Identify which cell holds the provided text, then report its [x, y] central coordinate. 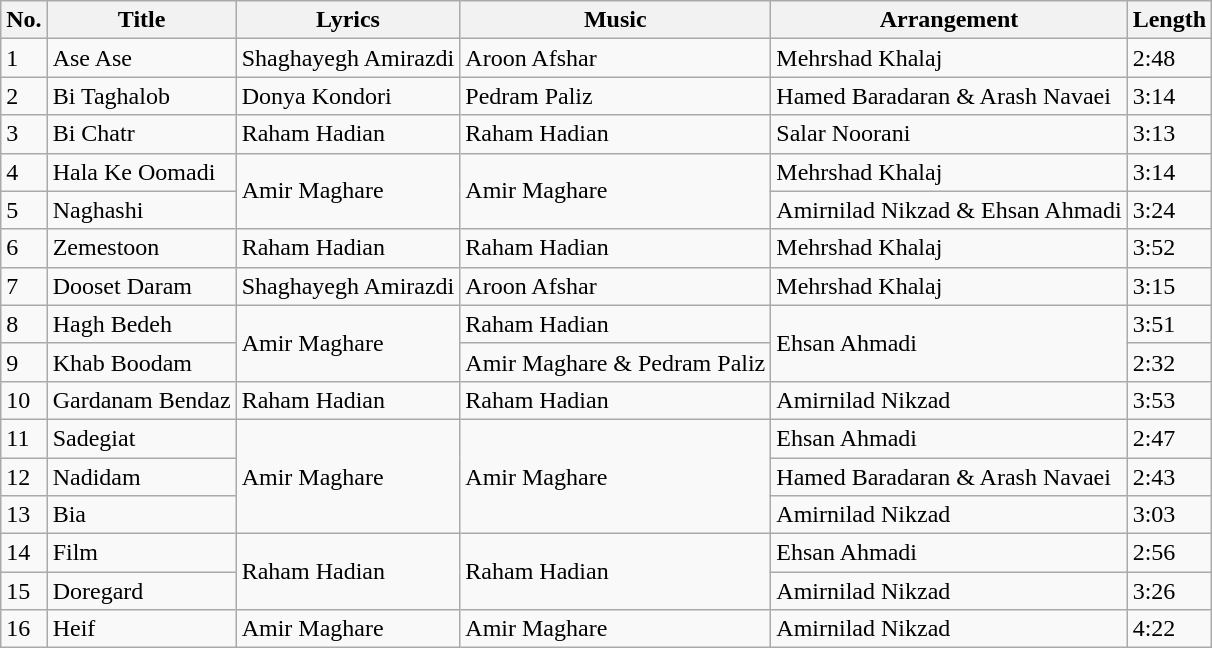
Heif [142, 629]
11 [24, 438]
Salar Noorani [949, 134]
2:32 [1169, 362]
2 [24, 96]
3:26 [1169, 591]
3:24 [1169, 210]
Hala Ke Oomadi [142, 172]
Nadidam [142, 477]
2:47 [1169, 438]
Length [1169, 20]
4:22 [1169, 629]
15 [24, 591]
7 [24, 286]
Donya Kondori [348, 96]
9 [24, 362]
Sadegiat [142, 438]
3 [24, 134]
3:51 [1169, 324]
14 [24, 553]
Lyrics [348, 20]
4 [24, 172]
5 [24, 210]
3:53 [1169, 400]
2:56 [1169, 553]
Khab Boodam [142, 362]
2:43 [1169, 477]
Naghashi [142, 210]
Film [142, 553]
8 [24, 324]
13 [24, 515]
Dooset Daram [142, 286]
1 [24, 58]
Hagh Bedeh [142, 324]
Arrangement [949, 20]
Amir Maghare & Pedram Paliz [616, 362]
Bi Chatr [142, 134]
10 [24, 400]
Zemestoon [142, 248]
16 [24, 629]
Bi Taghalob [142, 96]
3:13 [1169, 134]
3:03 [1169, 515]
Title [142, 20]
2:48 [1169, 58]
Bia [142, 515]
Ase Ase [142, 58]
12 [24, 477]
Pedram Paliz [616, 96]
No. [24, 20]
Doregard [142, 591]
3:52 [1169, 248]
Amirnilad Nikzad & Ehsan Ahmadi [949, 210]
6 [24, 248]
Music [616, 20]
Gardanam Bendaz [142, 400]
3:15 [1169, 286]
